Locate the cell with the specified text and output its [x, y] center coordinate. 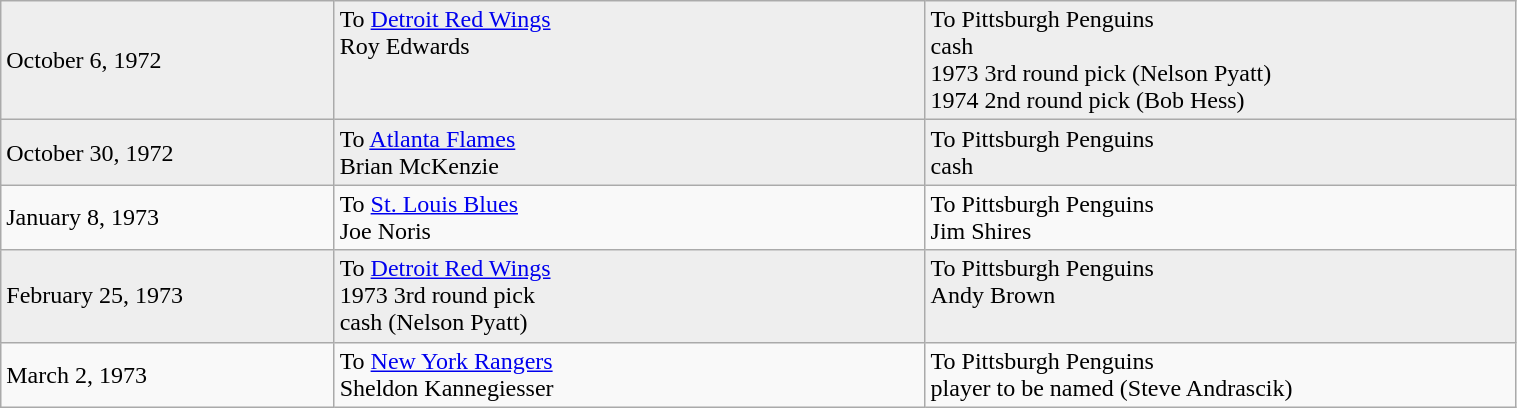
February 25, 1973 [168, 296]
October 6, 1972 [168, 60]
To Pittsburgh PenguinsJim Shires [1220, 218]
March 2, 1973 [168, 374]
To Detroit Red Wings1973 3rd round pickcash (Nelson Pyatt) [630, 296]
To Pittsburgh Penguinscash [1220, 152]
October 30, 1972 [168, 152]
To Detroit Red WingsRoy Edwards [630, 60]
January 8, 1973 [168, 218]
To Pittsburgh Penguinsplayer to be named (Steve Andrascik) [1220, 374]
To Atlanta FlamesBrian McKenzie [630, 152]
To Pittsburgh Penguinscash1973 3rd round pick (Nelson Pyatt)1974 2nd round pick (Bob Hess) [1220, 60]
To New York RangersSheldon Kannegiesser [630, 374]
To St. Louis BluesJoe Noris [630, 218]
To Pittsburgh PenguinsAndy Brown [1220, 296]
